Find where the given text appears and provide that cell's center as (X, Y) coordinate. 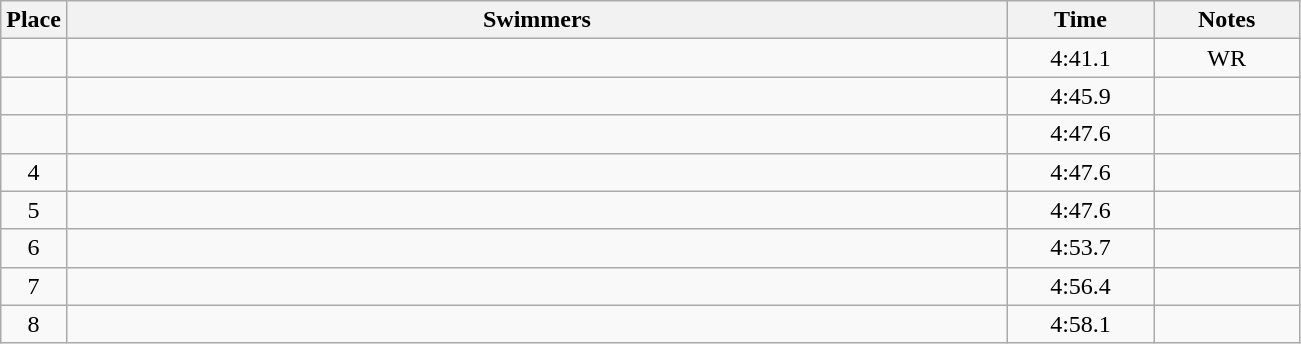
6 (34, 248)
Notes (1227, 20)
8 (34, 324)
4:41.1 (1081, 58)
5 (34, 210)
4:45.9 (1081, 96)
4:56.4 (1081, 286)
Place (34, 20)
4:53.7 (1081, 248)
WR (1227, 58)
7 (34, 286)
4 (34, 172)
Swimmers (536, 20)
4:58.1 (1081, 324)
Time (1081, 20)
